Determine the [x, y] coordinate at the center of the cell enclosing the given text.  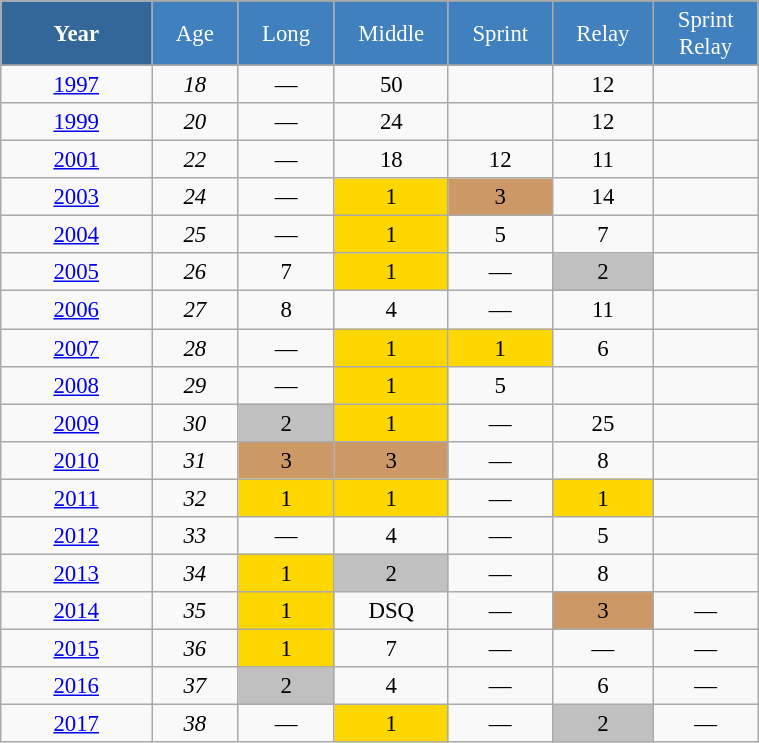
34 [195, 573]
2015 [76, 648]
2010 [76, 460]
DSQ [391, 611]
2009 [76, 423]
Sprint [500, 34]
2014 [76, 611]
2013 [76, 573]
2005 [76, 273]
30 [195, 423]
Age [195, 34]
28 [195, 348]
2006 [76, 310]
2004 [76, 235]
2012 [76, 536]
Middle [391, 34]
37 [195, 686]
2001 [76, 160]
22 [195, 160]
1999 [76, 122]
1997 [76, 85]
31 [195, 460]
14 [602, 197]
27 [195, 310]
26 [195, 273]
2007 [76, 348]
2008 [76, 385]
2017 [76, 724]
50 [391, 85]
2016 [76, 686]
36 [195, 648]
2011 [76, 498]
33 [195, 536]
38 [195, 724]
SprintRelay [706, 34]
Year [76, 34]
Relay [602, 34]
Long [286, 34]
2003 [76, 197]
29 [195, 385]
32 [195, 498]
20 [195, 122]
35 [195, 611]
